Pinpoint the cell where the given text exists, returning its [x, y] midpoint coordinate. 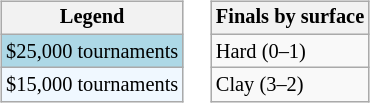
Hard (0–1) [290, 51]
$15,000 tournaments [92, 85]
Legend [92, 18]
Finals by surface [290, 18]
Clay (3–2) [290, 85]
$25,000 tournaments [92, 51]
